Search for the cell housing the specified text and yield its [x, y] center coordinate. 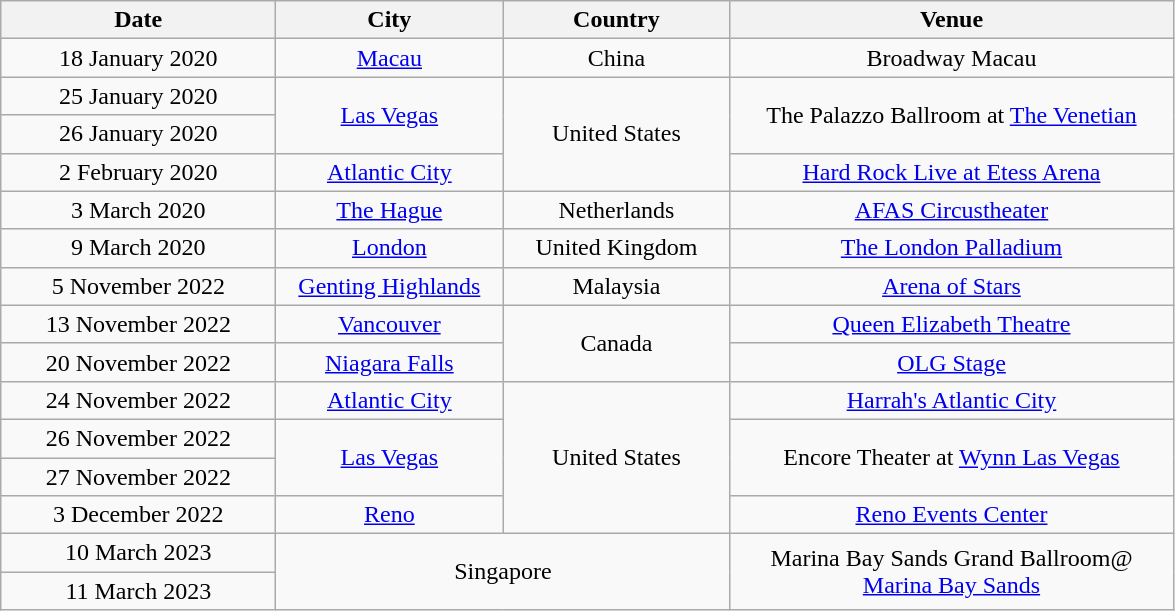
OLG Stage [952, 362]
5 November 2022 [138, 286]
Canada [616, 343]
3 March 2020 [138, 210]
Niagara Falls [390, 362]
Encore Theater at Wynn Las Vegas [952, 457]
Malaysia [616, 286]
18 January 2020 [138, 58]
Macau [390, 58]
11 March 2023 [138, 591]
AFAS Circustheater [952, 210]
26 November 2022 [138, 438]
Arena of Stars [952, 286]
3 December 2022 [138, 515]
Genting Highlands [390, 286]
2 February 2020 [138, 172]
9 March 2020 [138, 248]
Reno Events Center [952, 515]
Netherlands [616, 210]
13 November 2022 [138, 324]
Singapore [503, 572]
Queen Elizabeth Theatre [952, 324]
Hard Rock Live at Etess Arena [952, 172]
Country [616, 20]
27 November 2022 [138, 477]
Harrah's Atlantic City [952, 400]
Venue [952, 20]
Marina Bay Sands Grand Ballroom@ Marina Bay Sands [952, 572]
24 November 2022 [138, 400]
26 January 2020 [138, 134]
City [390, 20]
The Palazzo Ballroom at The Venetian [952, 115]
United Kingdom [616, 248]
20 November 2022 [138, 362]
Vancouver [390, 324]
London [390, 248]
The Hague [390, 210]
China [616, 58]
The London Palladium [952, 248]
Reno [390, 515]
Broadway Macau [952, 58]
25 January 2020 [138, 96]
10 March 2023 [138, 553]
Date [138, 20]
